Extract the [x, y] coordinate from the center of the cell holding the provided text.  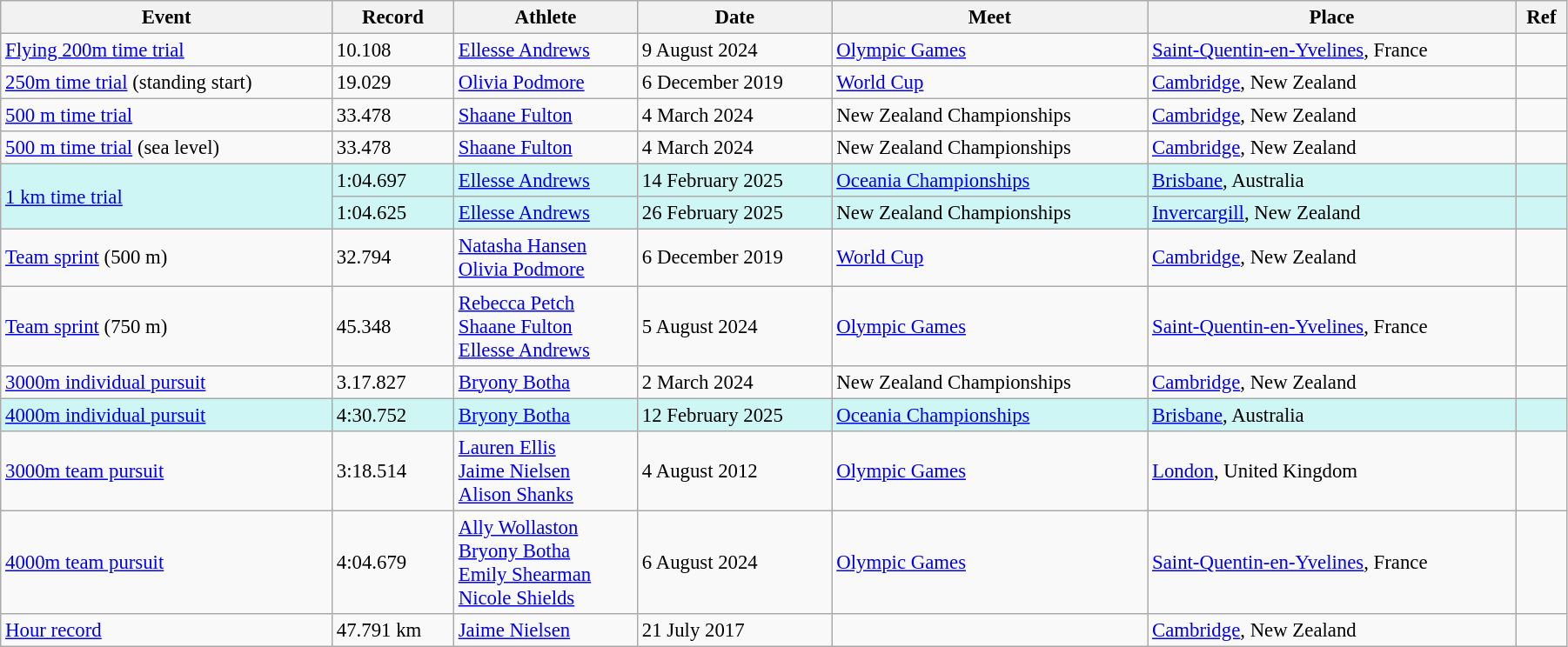
26 February 2025 [734, 213]
1:04.625 [392, 213]
19.029 [392, 83]
Date [734, 17]
3.17.827 [392, 382]
Team sprint (750 m) [167, 326]
1 km time trial [167, 197]
4000m team pursuit [167, 562]
London, United Kingdom [1332, 470]
4 August 2012 [734, 470]
500 m time trial (sea level) [167, 148]
12 February 2025 [734, 415]
4000m individual pursuit [167, 415]
Team sprint (500 m) [167, 257]
9 August 2024 [734, 50]
Meet [990, 17]
4:30.752 [392, 415]
Hour record [167, 630]
Place [1332, 17]
21 July 2017 [734, 630]
500 m time trial [167, 116]
4:04.679 [392, 562]
Flying 200m time trial [167, 50]
Lauren EllisJaime NielsenAlison Shanks [545, 470]
3:18.514 [392, 470]
Event [167, 17]
250m time trial (standing start) [167, 83]
Rebecca PetchShaane FultonEllesse Andrews [545, 326]
Record [392, 17]
Ref [1541, 17]
Natasha HansenOlivia Podmore [545, 257]
6 August 2024 [734, 562]
Olivia Podmore [545, 83]
1:04.697 [392, 181]
Ally WollastonBryony BothaEmily ShearmanNicole Shields [545, 562]
5 August 2024 [734, 326]
3000m team pursuit [167, 470]
3000m individual pursuit [167, 382]
Athlete [545, 17]
14 February 2025 [734, 181]
Invercargill, New Zealand [1332, 213]
47.791 km [392, 630]
10.108 [392, 50]
32.794 [392, 257]
45.348 [392, 326]
Jaime Nielsen [545, 630]
2 March 2024 [734, 382]
